Locate the cell with the specified text and output its [X, Y] center coordinate. 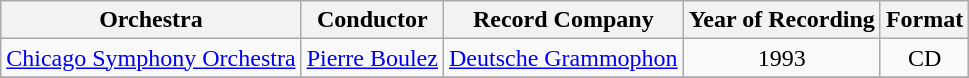
1993 [782, 58]
Deutsche Grammophon [563, 58]
Format [924, 20]
Conductor [372, 20]
CD [924, 58]
Orchestra [151, 20]
Chicago Symphony Orchestra [151, 58]
Year of Recording [782, 20]
Record Company [563, 20]
Pierre Boulez [372, 58]
